Detect which cell encompasses the target text, then output its (x, y) center coordinate. 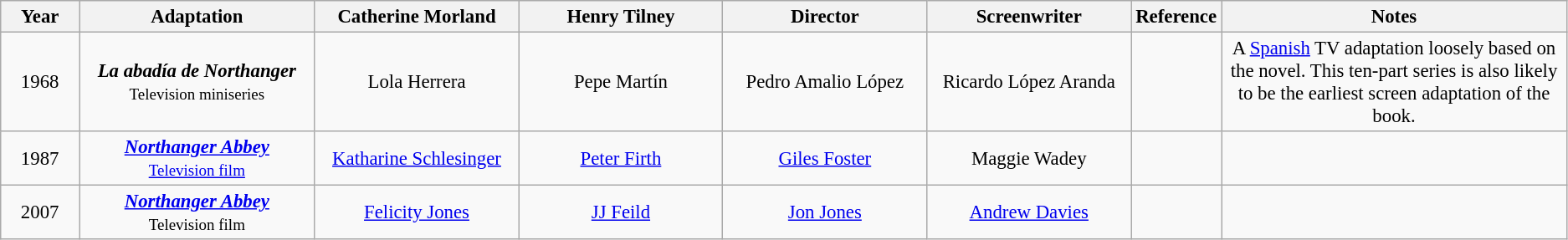
Andrew Davies (1029, 212)
Director (825, 17)
A Spanish TV adaptation loosely based on the novel. This ten-part series is also likely to be the earliest screen adaptation of the book. (1394, 82)
Pepe Martín (621, 82)
1987 (40, 159)
Katharine Schlesinger (417, 159)
Lola Herrera (417, 82)
La abadía de NorthangerTelevision miniseries (197, 82)
Peter Firth (621, 159)
JJ Feild (621, 212)
Reference (1176, 17)
Pedro Amalio López (825, 82)
Giles Foster (825, 159)
Jon Jones (825, 212)
1968 (40, 82)
Catherine Morland (417, 17)
Ricardo López Aranda (1029, 82)
Screenwriter (1029, 17)
2007 (40, 212)
Maggie Wadey (1029, 159)
Notes (1394, 17)
Henry Tilney (621, 17)
Year (40, 17)
Felicity Jones (417, 212)
Adaptation (197, 17)
